Detect which cell encompasses the target text, then output its [x, y] center coordinate. 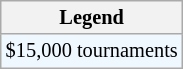
$15,000 tournaments [92, 51]
Legend [92, 17]
